Provide the [X, Y] coordinate of the cell's center where the given text is located.  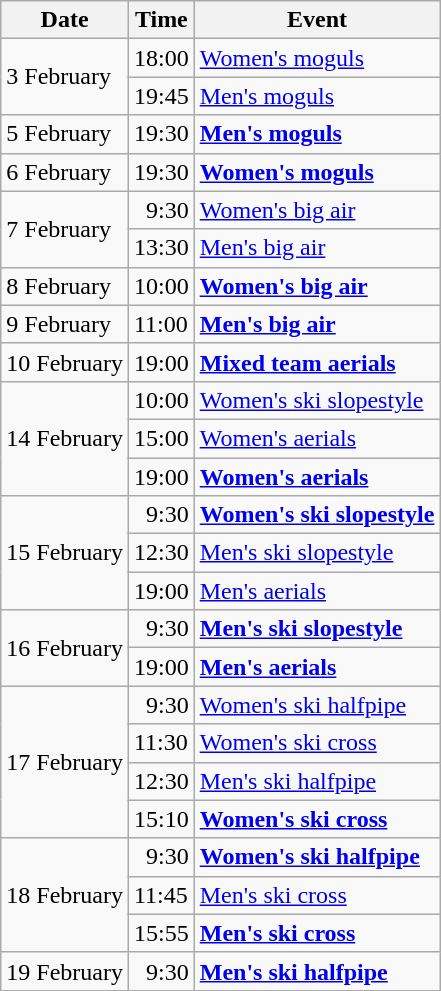
14 February [65, 438]
17 February [65, 762]
11:30 [161, 743]
16 February [65, 648]
8 February [65, 286]
11:00 [161, 324]
19:45 [161, 96]
5 February [65, 134]
3 February [65, 77]
15 February [65, 553]
Date [65, 20]
9 February [65, 324]
6 February [65, 172]
10 February [65, 362]
15:55 [161, 933]
15:00 [161, 438]
13:30 [161, 248]
19 February [65, 971]
15:10 [161, 819]
11:45 [161, 895]
Event [317, 20]
18 February [65, 895]
Time [161, 20]
7 February [65, 229]
Mixed team aerials [317, 362]
18:00 [161, 58]
